Capture the cell that displays the provided text and extract its [X, Y] central coordinate. 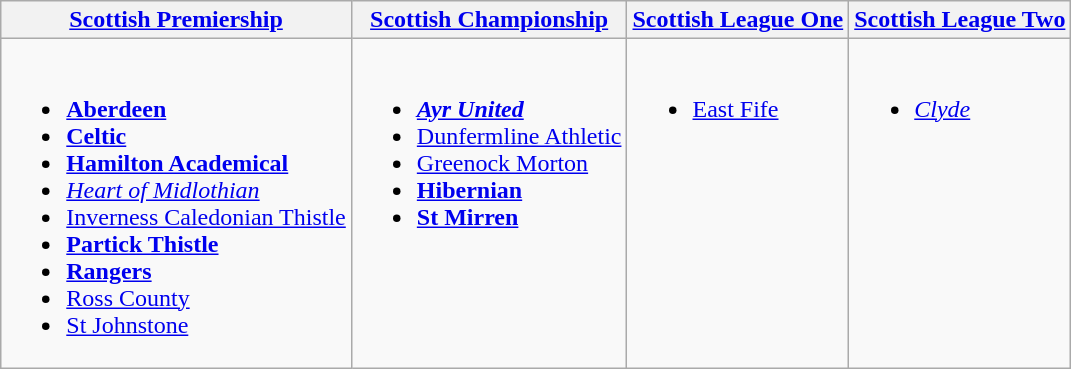
AberdeenCelticHamilton AcademicalHeart of MidlothianInverness Caledonian ThistlePartick ThistleRangersRoss CountySt Johnstone [176, 204]
Scottish League Two [960, 20]
Scottish Premiership [176, 20]
East Fife [738, 204]
Clyde [960, 204]
Scottish League One [738, 20]
Scottish Championship [489, 20]
Ayr UnitedDunfermline AthleticGreenock MortonHibernianSt Mirren [489, 204]
